Extract the [x, y] coordinate from the center of the cell holding the provided text.  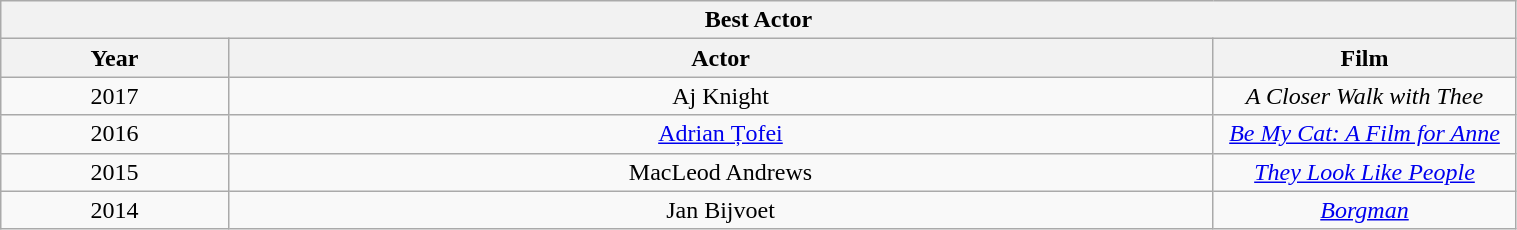
2015 [114, 172]
A Closer Walk with Thee [1364, 96]
2017 [114, 96]
Jan Bijvoet [720, 210]
Aj Knight [720, 96]
Year [114, 58]
Adrian Țofei [720, 134]
They Look Like People [1364, 172]
Borgman [1364, 210]
Be My Cat: A Film for Anne [1364, 134]
MacLeod Andrews [720, 172]
Actor [720, 58]
2014 [114, 210]
Best Actor [758, 20]
Film [1364, 58]
2016 [114, 134]
